Return the [X, Y] coordinate for the center point of the cell that contains the specified text.  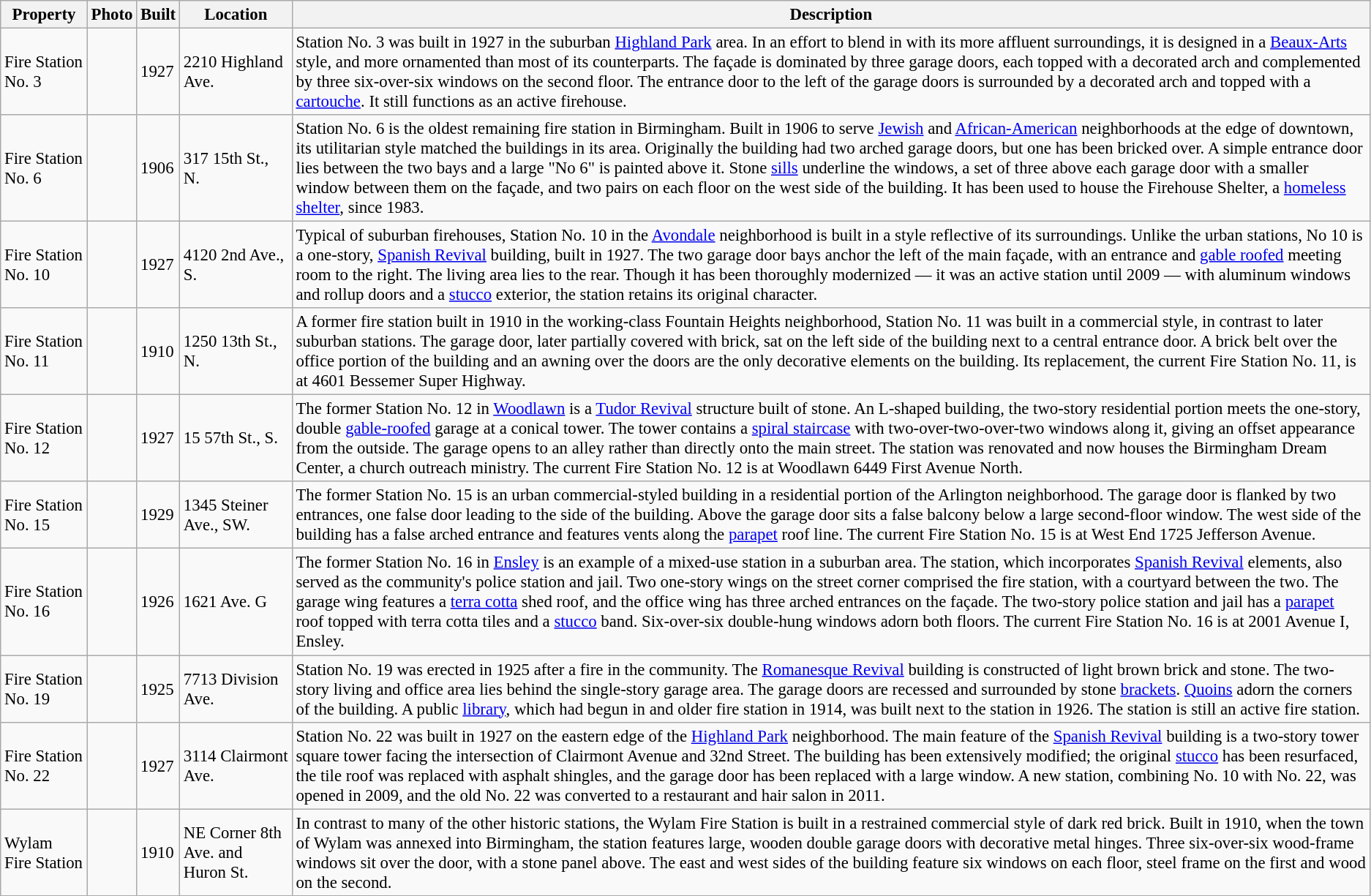
Fire Station No. 10 [44, 265]
Fire Station No. 15 [44, 515]
1929 [158, 515]
4120 2nd Ave., S. [236, 265]
1250 13th St., N. [236, 351]
Photo [112, 15]
1926 [158, 602]
1621 Ave. G [236, 602]
1906 [158, 168]
3114 Clairmont Ave. [236, 765]
1345 Steiner Ave., SW. [236, 515]
Fire Station No. 19 [44, 689]
7713 Division Ave. [236, 689]
Fire Station No. 6 [44, 168]
15 57th St., S. [236, 439]
Fire Station No. 12 [44, 439]
Fire Station No. 22 [44, 765]
317 15th St., N. [236, 168]
Built [158, 15]
Location [236, 15]
Property [44, 15]
Fire Station No. 3 [44, 72]
Fire Station No. 16 [44, 602]
Fire Station No. 11 [44, 351]
1925 [158, 689]
NE Corner 8th Ave. and Huron St. [236, 853]
Wylam Fire Station [44, 853]
2210 Highland Ave. [236, 72]
Description [831, 15]
